Locate the cell with the specified text and output its (x, y) center coordinate. 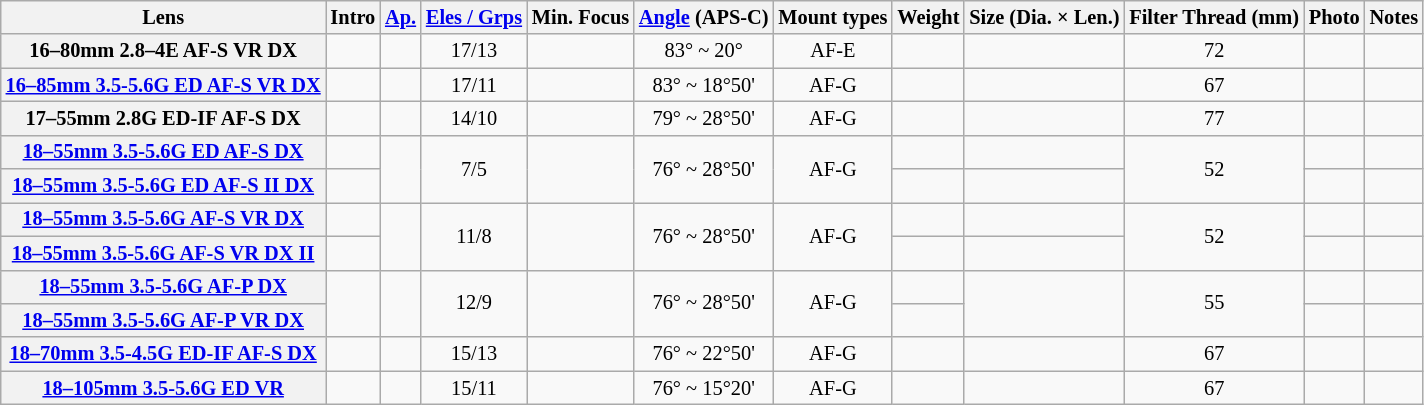
16–85mm 3.5-5.6G ED AF-S VR DX (164, 85)
Angle (APS-C) (704, 17)
16–80mm 2.8–4E AF-S VR DX (164, 51)
18–55mm 3.5-5.6G AF-S VR DX (164, 219)
17/13 (474, 51)
Ap. (400, 17)
18–55mm 3.5-5.6G ED AF-S II DX (164, 186)
Photo (1334, 17)
Filter Thread (mm) (1214, 17)
55 (1214, 304)
76° ~ 15°20' (704, 388)
83° ~ 20° (704, 51)
Eles / Grps (474, 17)
Mount types (832, 17)
7/5 (474, 168)
14/10 (474, 118)
12/9 (474, 304)
Notes (1394, 17)
11/8 (474, 236)
18–55mm 3.5-5.6G AF-P DX (164, 287)
83° ~ 18°50' (704, 85)
Size (Dia. × Len.) (1044, 17)
AF-E (832, 51)
15/13 (474, 354)
Weight (928, 17)
18–70mm 3.5-4.5G ED-IF AF-S DX (164, 354)
15/11 (474, 388)
72 (1214, 51)
17–55mm 2.8G ED-IF AF-S DX (164, 118)
18–55mm 3.5-5.6G AF-S VR DX II (164, 253)
Lens (164, 17)
18–105mm 3.5-5.6G ED VR (164, 388)
Intro (354, 17)
79° ~ 28°50' (704, 118)
77 (1214, 118)
17/11 (474, 85)
18–55mm 3.5-5.6G AF-P VR DX (164, 320)
Min. Focus (580, 17)
76° ~ 22°50' (704, 354)
18–55mm 3.5-5.6G ED AF-S DX (164, 152)
